Search for the cell housing the specified text and yield its (X, Y) center coordinate. 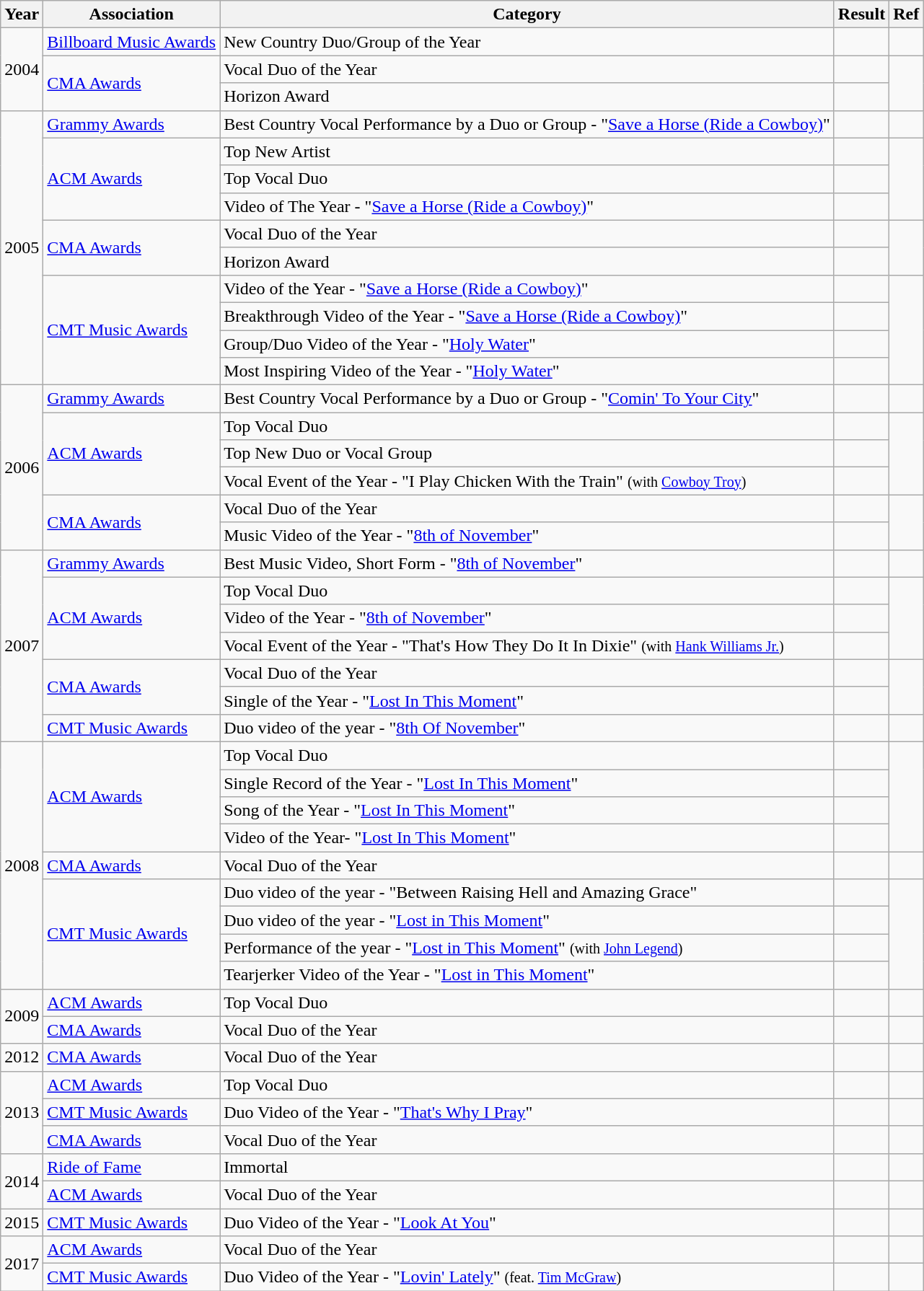
Best Country Vocal Performance by a Duo or Group - "Save a Horse (Ride a Cowboy)" (527, 124)
2007 (22, 645)
Result (861, 14)
Video of the Year- "Lost In This Moment" (527, 838)
Duo Video of the Year - "Lovin' Lately" (feat. Tim McGraw) (527, 1277)
Most Inspiring Video of the Year - "Holy Water" (527, 371)
Vocal Event of the Year - "That's How They Do It In Dixie" (with Hank Williams Jr.) (527, 645)
Single Record of the Year - "Lost In This Moment" (527, 783)
Category (527, 14)
Top New Artist (527, 151)
Video of The Year - "Save a Horse (Ride a Cowboy)" (527, 206)
Song of the Year - "Lost In This Moment" (527, 811)
Duo video of the year - "Between Raising Hell and Amazing Grace" (527, 893)
Ref (906, 14)
2005 (22, 248)
2015 (22, 1222)
2012 (22, 1057)
Tearjerker Video of the Year - "Lost in This Moment" (527, 975)
Immortal (527, 1167)
2014 (22, 1181)
Vocal Event of the Year - "I Play Chicken With the Train" (with Cowboy Troy) (527, 481)
2017 (22, 1264)
Duo Video of the Year - "Look At You" (527, 1222)
Single of the Year - "Lost In This Moment" (527, 700)
2004 (22, 69)
Breakthrough Video of the Year - "Save a Horse (Ride a Cowboy)" (527, 316)
Top New Duo or Vocal Group (527, 454)
2006 (22, 467)
Best Music Video, Short Form - "8th of November" (527, 563)
Association (131, 14)
Music Video of the Year - "8th of November" (527, 536)
2008 (22, 865)
Performance of the year - "Lost in This Moment" (with John Legend) (527, 948)
2009 (22, 1016)
Best Country Vocal Performance by a Duo or Group - "Comin' To Your City" (527, 399)
Duo Video of the Year - "That's Why I Pray" (527, 1112)
2013 (22, 1112)
Ride of Fame (131, 1167)
Video of the Year - "Save a Horse (Ride a Cowboy)" (527, 288)
Video of the Year - "8th of November" (527, 618)
Billboard Music Awards (131, 42)
Year (22, 14)
Duo video of the year - "Lost in This Moment" (527, 920)
Group/Duo Video of the Year - "Holy Water" (527, 344)
Duo video of the year - "8th Of November" (527, 728)
New Country Duo/Group of the Year (527, 42)
